Locate the cell with the specified text and output its (X, Y) center coordinate. 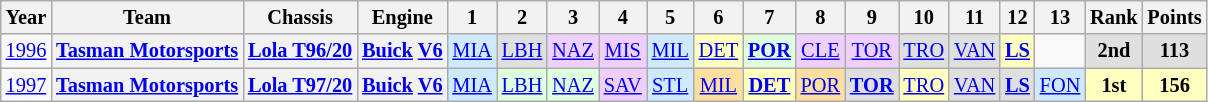
10 (924, 17)
Team (147, 17)
Chassis (300, 17)
1st (1114, 85)
Lola T97/20 (300, 85)
Points (1175, 17)
5 (670, 17)
1996 (26, 51)
MIS (623, 51)
FON (1060, 85)
2 (522, 17)
CLE (820, 51)
1 (472, 17)
Engine (402, 17)
STL (670, 85)
3 (573, 17)
Rank (1114, 17)
11 (974, 17)
Year (26, 17)
SAV (623, 85)
7 (770, 17)
156 (1175, 85)
9 (872, 17)
113 (1175, 51)
4 (623, 17)
2nd (1114, 51)
13 (1060, 17)
6 (718, 17)
1997 (26, 85)
Lola T96/20 (300, 51)
8 (820, 17)
12 (1018, 17)
